Determine the (X, Y) coordinate at the center of the cell enclosing the given text.  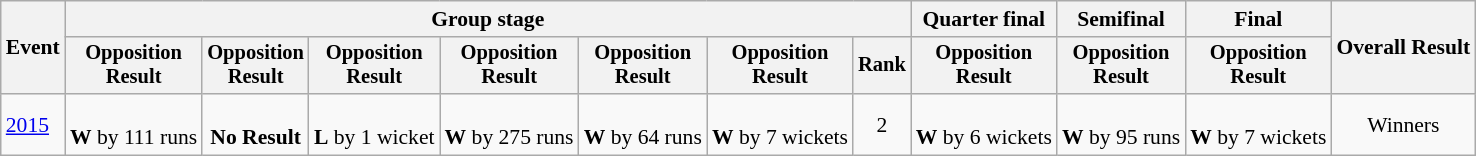
Overall Result (1403, 48)
Quarter final (984, 19)
No Result (256, 124)
2 (882, 124)
Semifinal (1121, 19)
Event (33, 48)
Final (1258, 19)
W by 111 runs (134, 124)
Group stage (488, 19)
W by 6 wickets (984, 124)
L by 1 wicket (374, 124)
Winners (1403, 124)
Rank (882, 66)
W by 275 runs (510, 124)
W by 64 runs (643, 124)
W by 95 runs (1121, 124)
2015 (33, 124)
